Search for the cell housing the specified text and yield its [x, y] center coordinate. 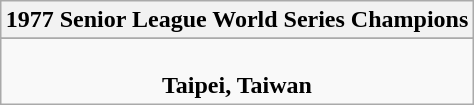
1977 Senior League World Series Champions [237, 20]
Taipei, Taiwan [237, 72]
